Extract the (x, y) coordinate from the center of the cell holding the provided text.  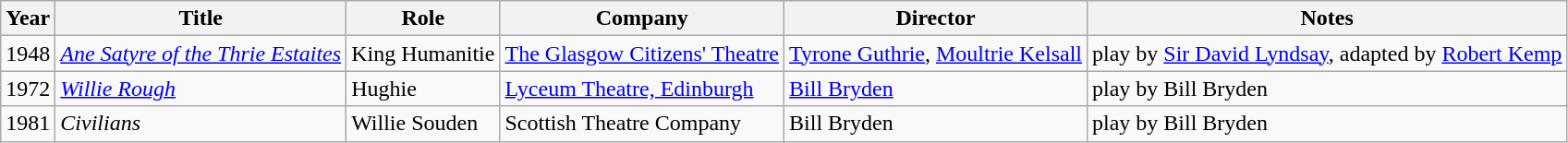
Year (28, 18)
Hughie (423, 89)
Scottish Theatre Company (642, 124)
The Glasgow Citizens' Theatre (642, 54)
Title (201, 18)
Lyceum Theatre, Edinburgh (642, 89)
play by Sir David Lyndsay, adapted by Robert Kemp (1327, 54)
Willie Souden (423, 124)
Company (642, 18)
Notes (1327, 18)
Willie Rough (201, 89)
Ane Satyre of the Thrie Estaites (201, 54)
King Humanitie (423, 54)
1948 (28, 54)
1981 (28, 124)
Role (423, 18)
Director (936, 18)
1972 (28, 89)
Tyrone Guthrie, Moultrie Kelsall (936, 54)
Civilians (201, 124)
